Find where the given text appears and provide that cell's center as (X, Y) coordinate. 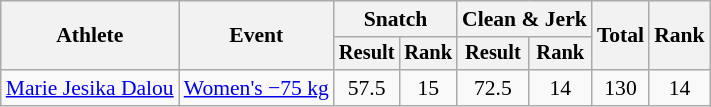
72.5 (493, 88)
Snatch (396, 19)
57.5 (367, 88)
Marie Jesika Dalou (90, 88)
Total (620, 36)
130 (620, 88)
Clean & Jerk (524, 19)
Women's −75 kg (256, 88)
15 (428, 88)
Event (256, 36)
Athlete (90, 36)
